Return (x, y) of the center of cell containing provided text 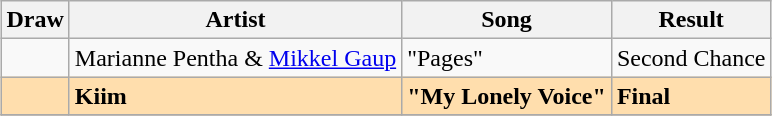
"Pages" (507, 58)
Kiim (235, 96)
Second Chance (691, 58)
Final (691, 96)
Draw (35, 20)
Song (507, 20)
Result (691, 20)
"My Lonely Voice" (507, 96)
Marianne Pentha & Mikkel Gaup (235, 58)
Artist (235, 20)
